Find where the given text appears and provide that cell's center as (x, y) coordinate. 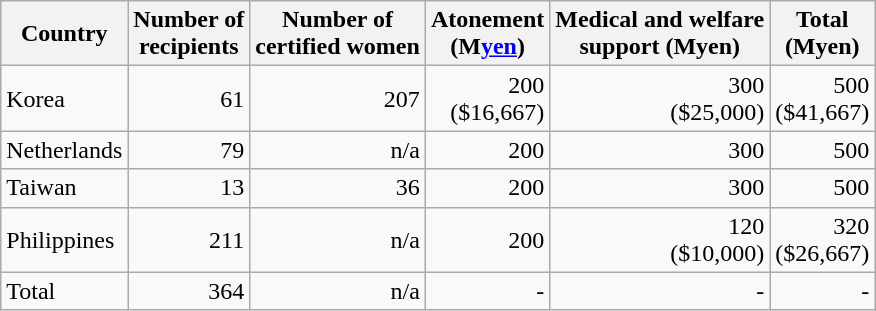
13 (189, 188)
300($25,000) (660, 98)
120($10,000) (660, 240)
Number ofcertified women (338, 34)
36 (338, 188)
320($26,667) (822, 240)
211 (189, 240)
207 (338, 98)
Number of recipients (189, 34)
Total (64, 291)
Total (Myen) (822, 34)
Atonement (Myen) (487, 34)
500($41,667) (822, 98)
Korea (64, 98)
364 (189, 291)
Philippines (64, 240)
Netherlands (64, 150)
Taiwan (64, 188)
Country (64, 34)
61 (189, 98)
200($16,667) (487, 98)
79 (189, 150)
Medical and welfare support (Myen) (660, 34)
